Locate the cell with the specified text and output its (x, y) center coordinate. 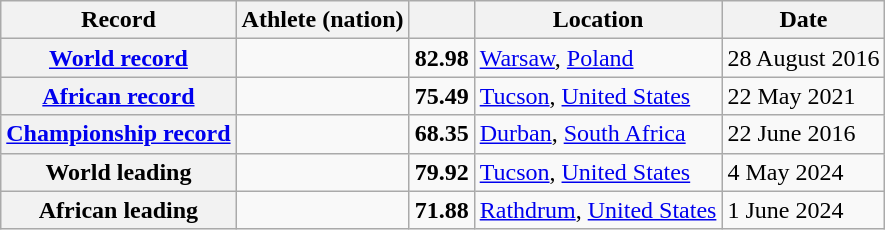
Rathdrum, United States (598, 210)
Warsaw, Poland (598, 58)
71.88 (442, 210)
75.49 (442, 96)
4 May 2024 (804, 172)
28 August 2016 (804, 58)
Athlete (nation) (322, 20)
82.98 (442, 58)
Durban, South Africa (598, 134)
African leading (118, 210)
1 June 2024 (804, 210)
79.92 (442, 172)
Location (598, 20)
68.35 (442, 134)
World record (118, 58)
Date (804, 20)
Championship record (118, 134)
Record (118, 20)
African record (118, 96)
22 May 2021 (804, 96)
22 June 2016 (804, 134)
World leading (118, 172)
